Detect which cell encompasses the target text, then output its [x, y] center coordinate. 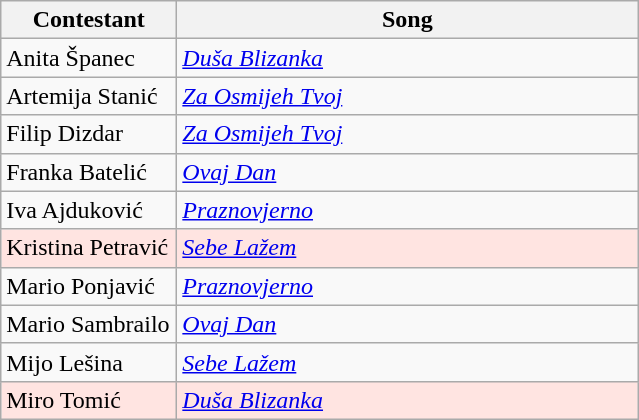
Anita Španec [89, 58]
Contestant [89, 20]
Iva Ajduković [89, 210]
Mijo Lešina [89, 362]
Mario Sambrailo [89, 324]
Mario Ponjavić [89, 286]
Miro Tomić [89, 400]
Song [408, 20]
Artemija Stanić [89, 96]
Filip Dizdar [89, 134]
Franka Batelić [89, 172]
Kristina Petravić [89, 248]
